From the cell containing the given text, extract its center point as (x, y) coordinate. 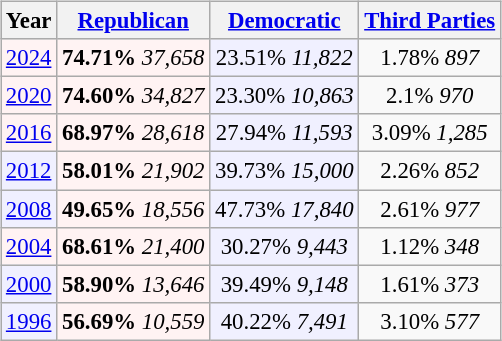
2012 (29, 171)
68.97% 28,618 (134, 133)
2000 (29, 284)
1.78% 897 (430, 58)
2016 (29, 133)
2004 (29, 246)
1.12% 348 (430, 246)
Year (29, 21)
39.73% 15,000 (284, 171)
40.22% 7,491 (284, 321)
56.69% 10,559 (134, 321)
23.51% 11,822 (284, 58)
30.27% 9,443 (284, 246)
Third Parties (430, 21)
39.49% 9,148 (284, 284)
2008 (29, 209)
2.1% 970 (430, 96)
58.01% 21,902 (134, 171)
74.71% 37,658 (134, 58)
27.94% 11,593 (284, 133)
Democratic (284, 21)
58.90% 13,646 (134, 284)
2020 (29, 96)
3.10% 577 (430, 321)
68.61% 21,400 (134, 246)
3.09% 1,285 (430, 133)
2024 (29, 58)
2.26% 852 (430, 171)
1.61% 373 (430, 284)
49.65% 18,556 (134, 209)
1996 (29, 321)
23.30% 10,863 (284, 96)
47.73% 17,840 (284, 209)
74.60% 34,827 (134, 96)
2.61% 977 (430, 209)
Republican (134, 21)
